Provide the (X, Y) coordinate of the cell's center where the given text is located.  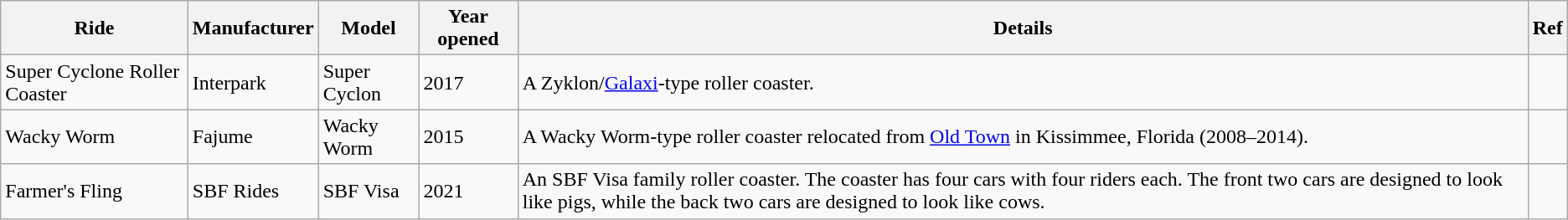
Manufacturer (253, 28)
A Zyklon/Galaxi-type roller coaster. (1023, 82)
Farmer's Fling (95, 191)
Interpark (253, 82)
Ref (1548, 28)
Super Cyclone Roller Coaster (95, 82)
SBF Rides (253, 191)
SBF Visa (369, 191)
Details (1023, 28)
Super Cyclon (369, 82)
Model (369, 28)
Fajume (253, 137)
2021 (468, 191)
Year opened (468, 28)
A Wacky Worm-type roller coaster relocated from Old Town in Kissimmee, Florida (2008–2014). (1023, 137)
2017 (468, 82)
2015 (468, 137)
Ride (95, 28)
